Determine the (x, y) coordinate at the center of the cell enclosing the given text.  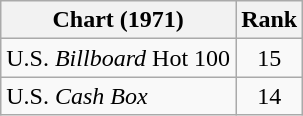
U.S. Cash Box (118, 96)
U.S. Billboard Hot 100 (118, 58)
Chart (1971) (118, 20)
14 (270, 96)
15 (270, 58)
Rank (270, 20)
